Output the (X, Y) coordinate of the center of the cell containing the given text.  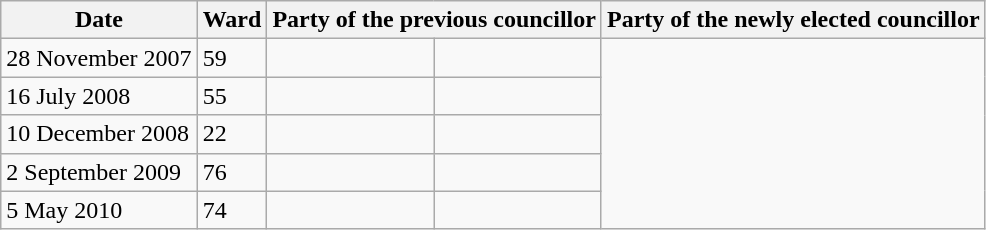
Ward (232, 20)
10 December 2008 (99, 134)
59 (232, 58)
22 (232, 134)
Date (99, 20)
2 September 2009 (99, 172)
55 (232, 96)
76 (232, 172)
16 July 2008 (99, 96)
Party of the newly elected councillor (793, 20)
5 May 2010 (99, 210)
74 (232, 210)
28 November 2007 (99, 58)
Party of the previous councillor (434, 20)
